Locate the cell with the specified text and output its [X, Y] center coordinate. 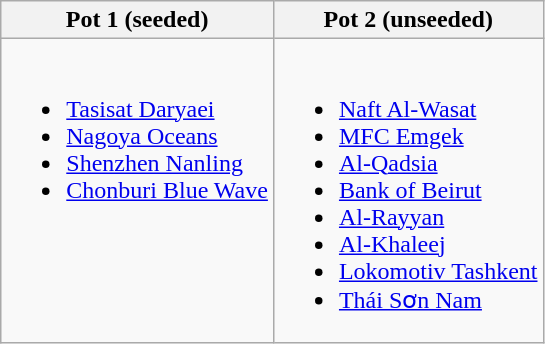
Tasisat Daryaei Nagoya Oceans Shenzhen Nanling Chonburi Blue Wave [138, 191]
Pot 2 (unseeded) [408, 20]
Naft Al-Wasat MFC Emgek Al-Qadsia Bank of Beirut Al-Rayyan Al-Khaleej Lokomotiv Tashkent Thái Sơn Nam [408, 191]
Pot 1 (seeded) [138, 20]
